Provide the [X, Y] coordinate of the cell's center where the given text is located.  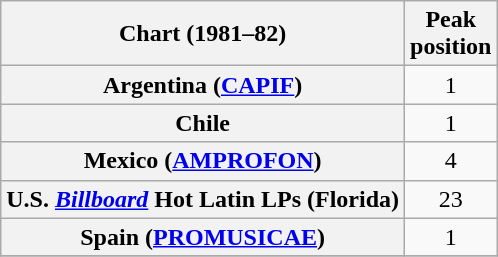
4 [451, 161]
23 [451, 199]
Chile [203, 123]
Peak position [451, 34]
Spain (PROMUSICAE) [203, 237]
Argentina (CAPIF) [203, 85]
Chart (1981–82) [203, 34]
Mexico (AMPROFON) [203, 161]
U.S. Billboard Hot Latin LPs (Florida) [203, 199]
